For the text-containing cell, return its midpoint in [X, Y] coordinate format. 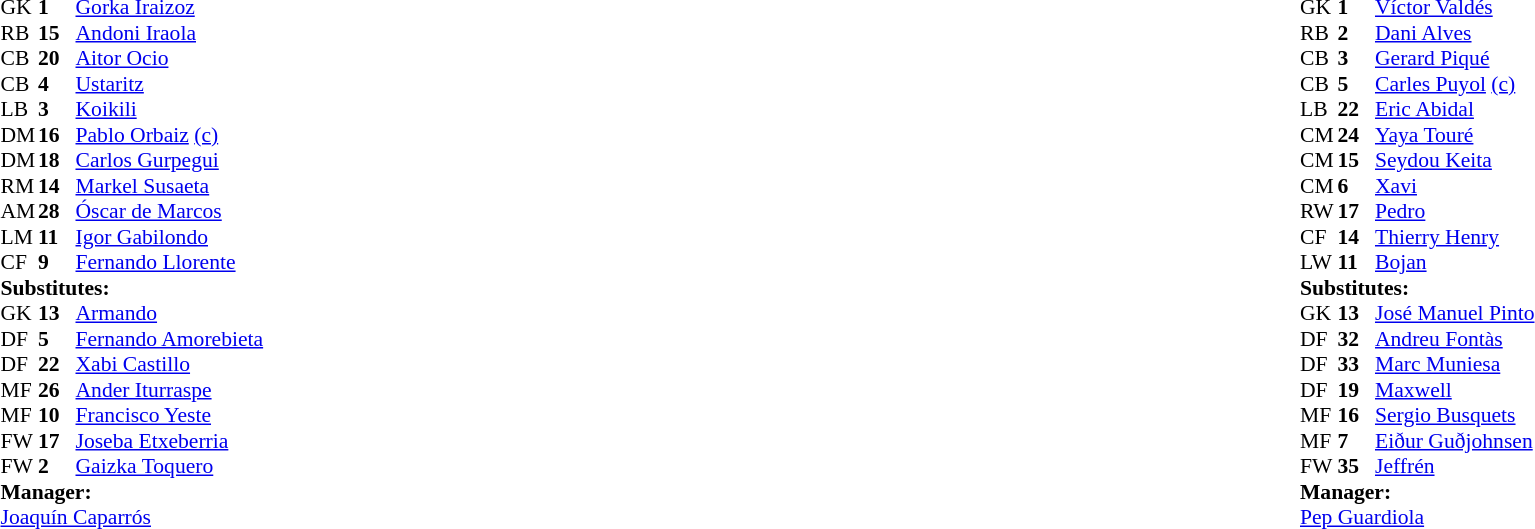
7 [1356, 441]
Gerard Piqué [1454, 59]
Xavi [1454, 186]
4 [57, 84]
Igor Gabilondo [170, 237]
10 [57, 415]
26 [57, 390]
Koikili [170, 109]
RW [1319, 211]
Eiður Guðjohnsen [1454, 441]
RM [19, 186]
Jeffrén [1454, 467]
Eric Abidal [1454, 109]
Pablo Orbaiz (c) [170, 135]
Seydou Keita [1454, 161]
Thierry Henry [1454, 237]
Markel Susaeta [170, 186]
Marc Muniesa [1454, 365]
Ander Iturraspe [170, 390]
Bojan [1454, 263]
24 [1356, 135]
Andreu Fontàs [1454, 339]
Ustaritz [170, 84]
Sergio Busquets [1454, 415]
Xabi Castillo [170, 365]
Dani Alves [1454, 33]
Fernando Amorebieta [170, 339]
LM [19, 237]
6 [1356, 186]
Fernando Llorente [170, 263]
Carles Puyol (c) [1454, 84]
18 [57, 161]
19 [1356, 390]
33 [1356, 365]
9 [57, 263]
Pedro [1454, 211]
28 [57, 211]
Maxwell [1454, 390]
20 [57, 59]
Joseba Etxeberria [170, 441]
32 [1356, 339]
Yaya Touré [1454, 135]
Carlos Gurpegui [170, 161]
Andoni Iraola [170, 33]
Óscar de Marcos [170, 211]
Armando [170, 313]
AM [19, 211]
Gaizka Toquero [170, 467]
35 [1356, 467]
Francisco Yeste [170, 415]
LW [1319, 263]
José Manuel Pinto [1454, 313]
Aitor Ocio [170, 59]
